Detect which cell encompasses the target text, then output its (x, y) center coordinate. 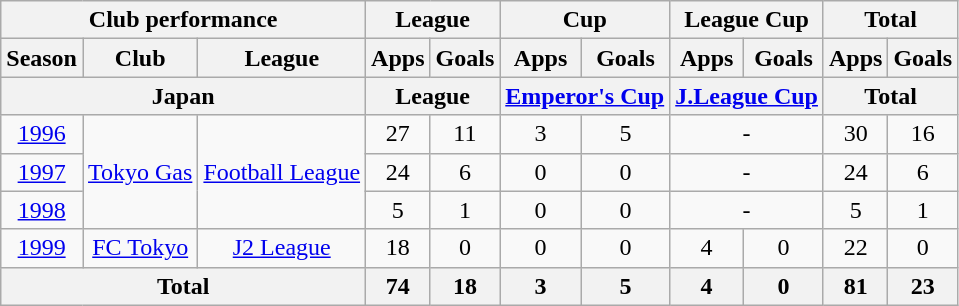
23 (923, 286)
Club (140, 58)
11 (465, 134)
Emperor's Cup (585, 96)
Season (42, 58)
Tokyo Gas (140, 172)
1996 (42, 134)
30 (855, 134)
27 (398, 134)
Club performance (184, 20)
22 (855, 248)
Football League (282, 172)
J.League Cup (747, 96)
16 (923, 134)
1997 (42, 172)
Japan (184, 96)
81 (855, 286)
Cup (585, 20)
J2 League (282, 248)
FC Tokyo (140, 248)
1999 (42, 248)
League Cup (747, 20)
74 (398, 286)
1998 (42, 210)
